Extract the (X, Y) coordinate from the center of the cell holding the provided text.  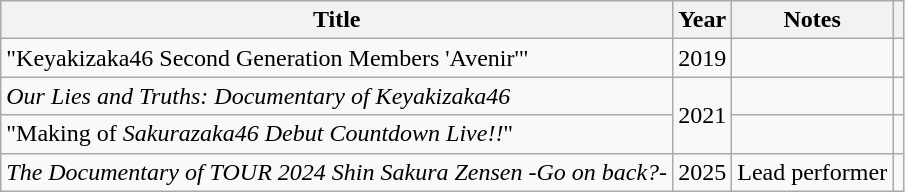
"Making of Sakurazaka46 Debut Countdown Live!!" (337, 134)
"Keyakizaka46 Second Generation Members 'Avenir'" (337, 58)
2025 (702, 172)
Lead performer (812, 172)
2019 (702, 58)
2021 (702, 115)
Year (702, 20)
Notes (812, 20)
Title (337, 20)
The Documentary of TOUR 2024 Shin Sakura Zensen -Go on back?- (337, 172)
Our Lies and Truths: Documentary of Keyakizaka46 (337, 96)
